Determine the (x, y) coordinate at the center of the cell enclosing the given text.  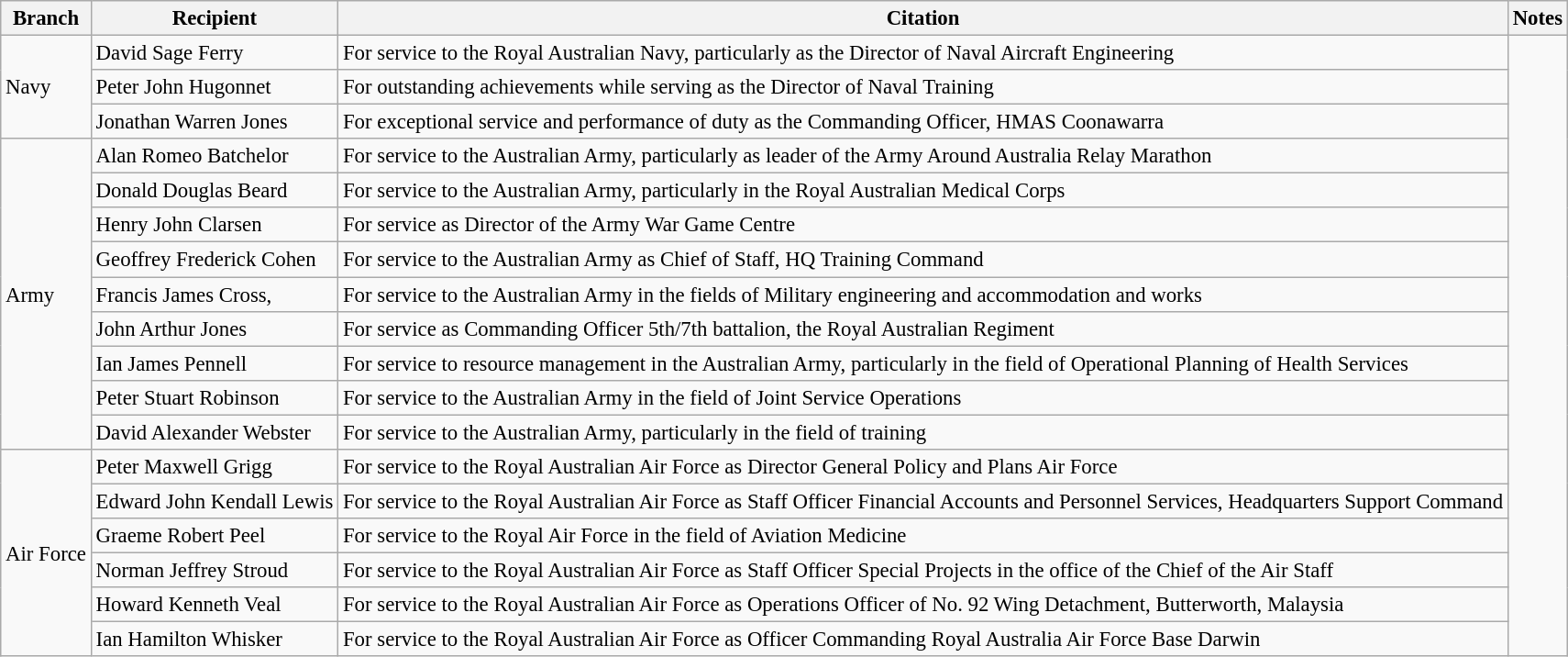
Peter John Hugonnet (215, 87)
Norman Jeffrey Stroud (215, 570)
Francis James Cross, (215, 295)
For service to the Australian Army, particularly as leader of the Army Around Australia Relay Marathon (923, 156)
For service to the Australian Army, particularly in the field of training (923, 432)
For service to the Australian Army as Chief of Staff, HQ Training Command (923, 260)
Branch (46, 18)
For service to the Royal Air Force in the field of Aviation Medicine (923, 536)
Recipient (215, 18)
Jonathan Warren Jones (215, 122)
For service to the Australian Army in the fields of Military engineering and accommodation and works (923, 295)
For service to the Royal Australian Air Force as Staff Officer Financial Accounts and Personnel Services, Headquarters Support Command (923, 501)
John Arthur Jones (215, 328)
Air Force (46, 553)
Graeme Robert Peel (215, 536)
For service to the Royal Australian Air Force as Officer Commanding Royal Australia Air Force Base Darwin (923, 640)
For service as Director of the Army War Game Centre (923, 225)
Peter Stuart Robinson (215, 397)
Geoffrey Frederick Cohen (215, 260)
For service to the Royal Australian Air Force as Director General Policy and Plans Air Force (923, 467)
Army (46, 294)
Henry John Clarsen (215, 225)
Notes (1537, 18)
Ian James Pennell (215, 363)
For outstanding achievements while serving as the Director of Naval Training (923, 87)
For exceptional service and performance of duty as the Commanding Officer, HMAS Coonawarra (923, 122)
Howard Kenneth Veal (215, 605)
For service to the Australian Army in the field of Joint Service Operations (923, 397)
Ian Hamilton Whisker (215, 640)
Edward John Kendall Lewis (215, 501)
For service to the Royal Australian Navy, particularly as the Director of Naval Aircraft Engineering (923, 53)
Citation (923, 18)
Navy (46, 88)
For service to the Australian Army, particularly in the Royal Australian Medical Corps (923, 191)
Peter Maxwell Grigg (215, 467)
Alan Romeo Batchelor (215, 156)
For service to the Royal Australian Air Force as Staff Officer Special Projects in the office of the Chief of the Air Staff (923, 570)
For service to the Royal Australian Air Force as Operations Officer of No. 92 Wing Detachment, Butterworth, Malaysia (923, 605)
For service as Commanding Officer 5th/7th battalion, the Royal Australian Regiment (923, 328)
Donald Douglas Beard (215, 191)
For service to resource management in the Australian Army, particularly in the field of Operational Planning of Health Services (923, 363)
David Sage Ferry (215, 53)
David Alexander Webster (215, 432)
